Find where the given text appears and provide that cell's center as [X, Y] coordinate. 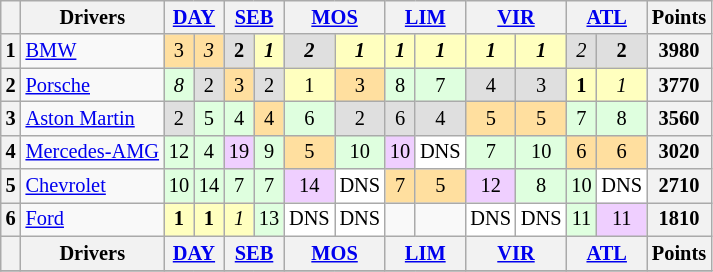
9 [269, 152]
1810 [679, 219]
BMW [92, 51]
3980 [679, 51]
Chevrolet [92, 186]
Ford [92, 219]
2710 [679, 186]
19 [239, 152]
3020 [679, 152]
13 [269, 219]
3770 [679, 85]
3560 [679, 118]
Mercedes-AMG [92, 152]
Porsche [92, 85]
Aston Martin [92, 118]
